Pinpoint the cell where the given text exists, returning its (X, Y) midpoint coordinate. 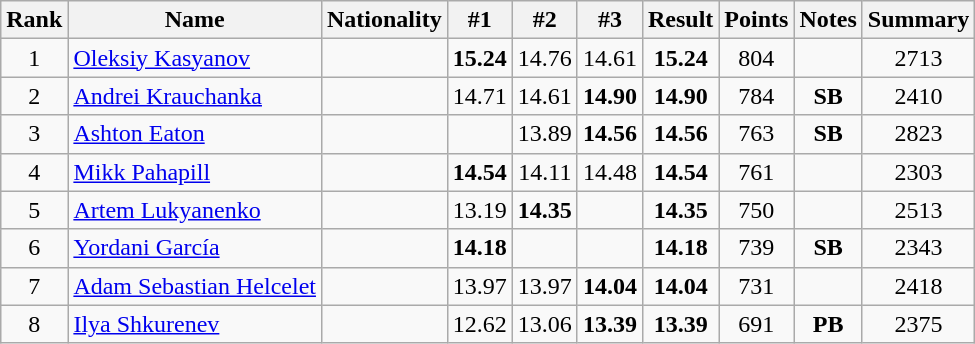
14.76 (544, 58)
12.62 (480, 324)
Adam Sebastian Helcelet (195, 286)
Summary (918, 20)
Artem Lukyanenko (195, 210)
Oleksiy Kasyanov (195, 58)
731 (756, 286)
4 (34, 172)
Result (680, 20)
#3 (610, 20)
2343 (918, 248)
Name (195, 20)
763 (756, 134)
2410 (918, 96)
Andrei Krauchanka (195, 96)
2375 (918, 324)
Nationality (384, 20)
6 (34, 248)
13.06 (544, 324)
5 (34, 210)
784 (756, 96)
7 (34, 286)
PB (828, 324)
Points (756, 20)
2823 (918, 134)
1 (34, 58)
Rank (34, 20)
Ashton Eaton (195, 134)
Ilya Shkurenev (195, 324)
Mikk Pahapill (195, 172)
Notes (828, 20)
761 (756, 172)
691 (756, 324)
8 (34, 324)
14.71 (480, 96)
#1 (480, 20)
Yordani García (195, 248)
804 (756, 58)
750 (756, 210)
2713 (918, 58)
739 (756, 248)
13.89 (544, 134)
2513 (918, 210)
14.11 (544, 172)
14.48 (610, 172)
#2 (544, 20)
2418 (918, 286)
2303 (918, 172)
2 (34, 96)
13.19 (480, 210)
3 (34, 134)
